Provide the (x, y) coordinate of the cell's center where the given text is located.  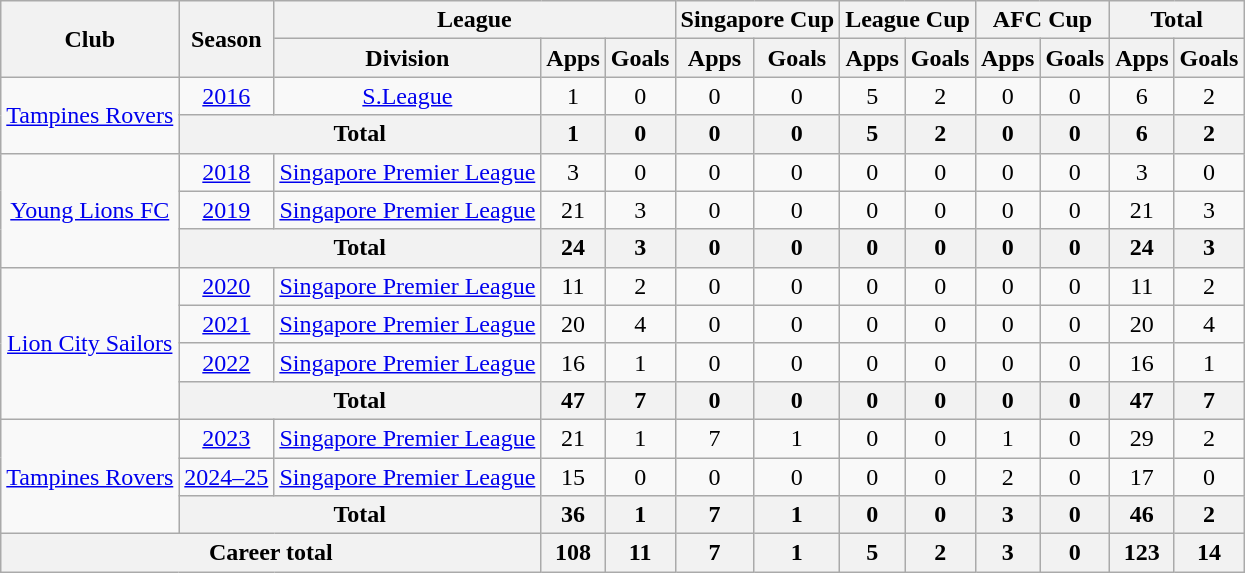
Division (408, 58)
2019 (226, 210)
Lion City Sailors (90, 343)
15 (573, 477)
2023 (226, 438)
2020 (226, 286)
2021 (226, 324)
17 (1142, 477)
AFC Cup (1042, 20)
Young Lions FC (90, 210)
Season (226, 39)
2024–25 (226, 477)
Career total (271, 553)
League Cup (908, 20)
123 (1142, 553)
2022 (226, 362)
14 (1209, 553)
46 (1142, 515)
29 (1142, 438)
2016 (226, 96)
108 (573, 553)
League (474, 20)
S.League (408, 96)
2018 (226, 172)
Singapore Cup (758, 20)
Club (90, 39)
36 (573, 515)
